Detect which cell encompasses the target text, then output its (X, Y) center coordinate. 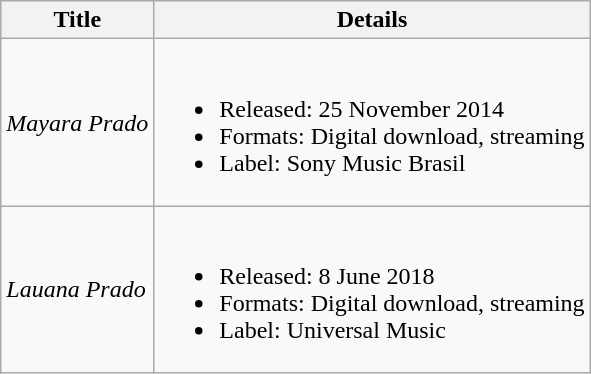
Released: 25 November 2014Formats: Digital download, streamingLabel: Sony Music Brasil (372, 122)
Released: 8 June 2018Formats: Digital download, streamingLabel: Universal Music (372, 290)
Details (372, 20)
Lauana Prado (78, 290)
Title (78, 20)
Mayara Prado (78, 122)
